For the text-containing cell, return its midpoint in [x, y] coordinate format. 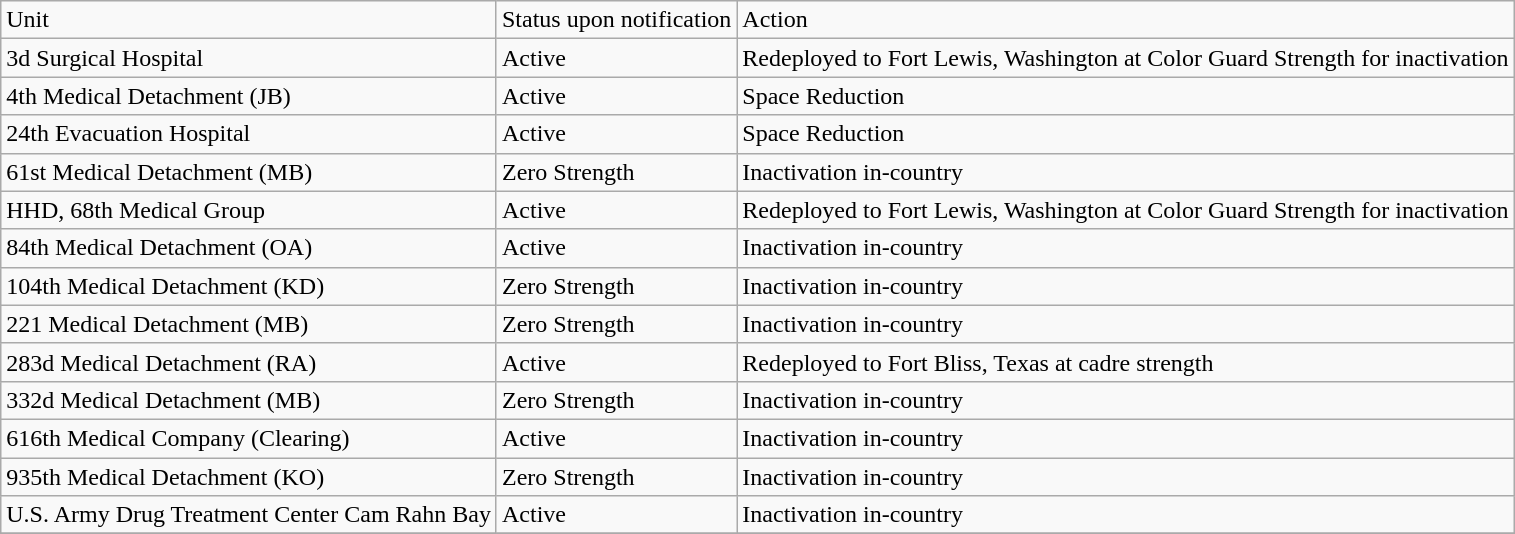
Status upon notification [616, 20]
61st Medical Detachment (MB) [249, 172]
221 Medical Detachment (MB) [249, 324]
104th Medical Detachment (KD) [249, 286]
332d Medical Detachment (MB) [249, 400]
3d Surgical Hospital [249, 58]
Redeployed to Fort Bliss, Texas at cadre strength [1126, 362]
84th Medical Detachment (OA) [249, 248]
24th Evacuation Hospital [249, 134]
Action [1126, 20]
HHD, 68th Medical Group [249, 210]
Unit [249, 20]
U.S. Army Drug Treatment Center Cam Rahn Bay [249, 515]
616th Medical Company (Clearing) [249, 438]
283d Medical Detachment (RA) [249, 362]
4th Medical Detachment (JB) [249, 96]
935th Medical Detachment (KO) [249, 477]
